Scan for the cell matching the given text and deliver its (x, y) coordinate at center. 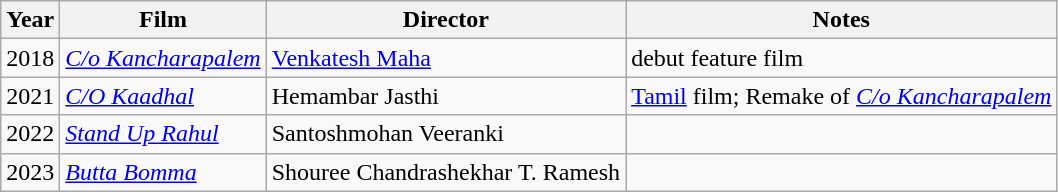
Director (446, 20)
Venkatesh Maha (446, 58)
2023 (30, 172)
2022 (30, 134)
Shouree Chandrashekhar T. Ramesh (446, 172)
Year (30, 20)
Hemambar Jasthi (446, 96)
Film (163, 20)
debut feature film (842, 58)
Stand Up Rahul (163, 134)
2018 (30, 58)
Tamil film; Remake of C/o Kancharapalem (842, 96)
C/O Kaadhal (163, 96)
2021 (30, 96)
Butta Bomma (163, 172)
C/o Kancharapalem (163, 58)
Santoshmohan Veeranki (446, 134)
Notes (842, 20)
